Scan for the cell matching the given text and deliver its [x, y] coordinate at center. 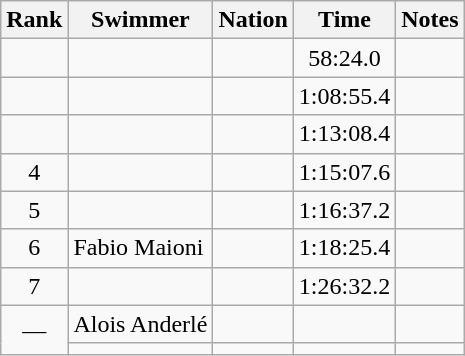
Fabio Maioni [140, 248]
Swimmer [140, 20]
Rank [34, 20]
4 [34, 172]
Time [344, 20]
58:24.0 [344, 58]
1:16:37.2 [344, 210]
1:26:32.2 [344, 286]
7 [34, 286]
1:18:25.4 [344, 248]
Nation [253, 20]
6 [34, 248]
Alois Anderlé [140, 324]
Notes [430, 20]
1:08:55.4 [344, 96]
1:13:08.4 [344, 134]
5 [34, 210]
— [34, 330]
1:15:07.6 [344, 172]
